Provide the [x, y] coordinate of the cell's center where the given text is located.  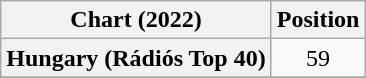
Hungary (Rádiós Top 40) [136, 58]
Chart (2022) [136, 20]
59 [318, 58]
Position [318, 20]
